Determine the [x, y] coordinate at the center of the cell enclosing the given text.  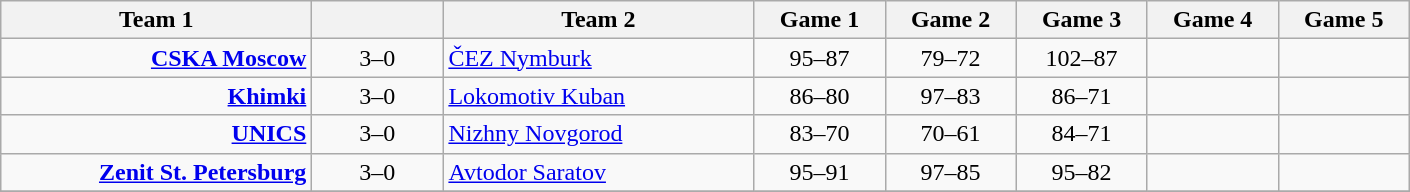
Team 2 [598, 20]
Zenit St. Petersburg [156, 172]
95–91 [820, 172]
70–61 [950, 134]
Nizhny Novgorod [598, 134]
84–71 [1082, 134]
95–87 [820, 58]
Game 4 [1212, 20]
102–87 [1082, 58]
UNICS [156, 134]
86–80 [820, 96]
Game 5 [1344, 20]
97–83 [950, 96]
Khimki [156, 96]
Game 3 [1082, 20]
95–82 [1082, 172]
Lokomotiv Kuban [598, 96]
Game 1 [820, 20]
Avtodor Saratov [598, 172]
Game 2 [950, 20]
ČEZ Nymburk [598, 58]
86–71 [1082, 96]
79–72 [950, 58]
83–70 [820, 134]
CSKA Moscow [156, 58]
97–85 [950, 172]
Team 1 [156, 20]
